Detect which cell encompasses the target text, then output its (X, Y) center coordinate. 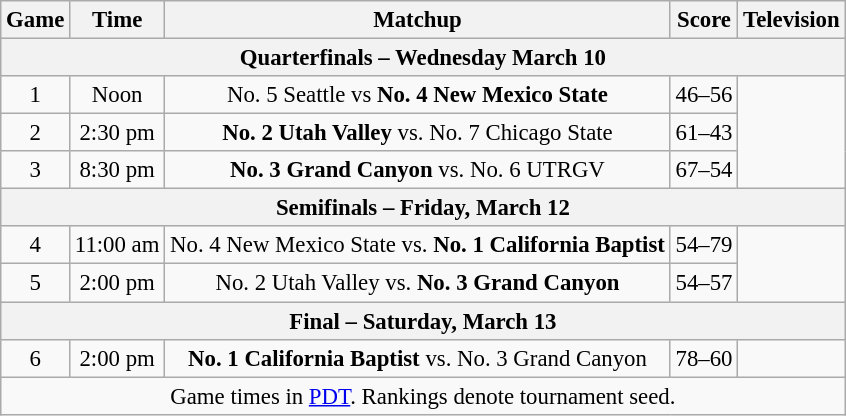
Final – Saturday, March 13 (423, 321)
6 (36, 358)
Quarterfinals – Wednesday March 10 (423, 58)
54–79 (704, 245)
11:00 am (118, 245)
No. 2 Utah Valley vs. No. 3 Grand Canyon (418, 283)
Noon (118, 95)
4 (36, 245)
No. 1 California Baptist vs. No. 3 Grand Canyon (418, 358)
78–60 (704, 358)
46–56 (704, 95)
No. 5 Seattle vs No. 4 New Mexico State (418, 95)
Game (36, 20)
Score (704, 20)
67–54 (704, 170)
8:30 pm (118, 170)
61–43 (704, 133)
Time (118, 20)
2:30 pm (118, 133)
Matchup (418, 20)
Game times in PDT. Rankings denote tournament seed. (423, 396)
No. 4 New Mexico State vs. No. 1 California Baptist (418, 245)
Semifinals – Friday, March 12 (423, 208)
3 (36, 170)
No. 3 Grand Canyon vs. No. 6 UTRGV (418, 170)
5 (36, 283)
2 (36, 133)
No. 2 Utah Valley vs. No. 7 Chicago State (418, 133)
54–57 (704, 283)
1 (36, 95)
Television (792, 20)
